Return the (x, y) coordinate for the center point of the cell that contains the specified text.  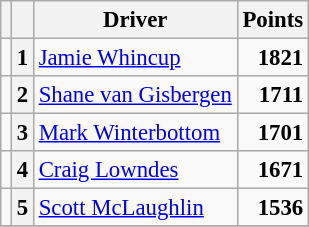
Mark Winterbottom (135, 133)
3 (22, 133)
Craig Lowndes (135, 170)
Driver (135, 20)
1701 (272, 133)
Shane van Gisbergen (135, 95)
1671 (272, 170)
1821 (272, 58)
5 (22, 208)
4 (22, 170)
1536 (272, 208)
Points (272, 20)
1711 (272, 95)
2 (22, 95)
Scott McLaughlin (135, 208)
1 (22, 58)
Jamie Whincup (135, 58)
